Locate the cell with the specified text and output its (x, y) center coordinate. 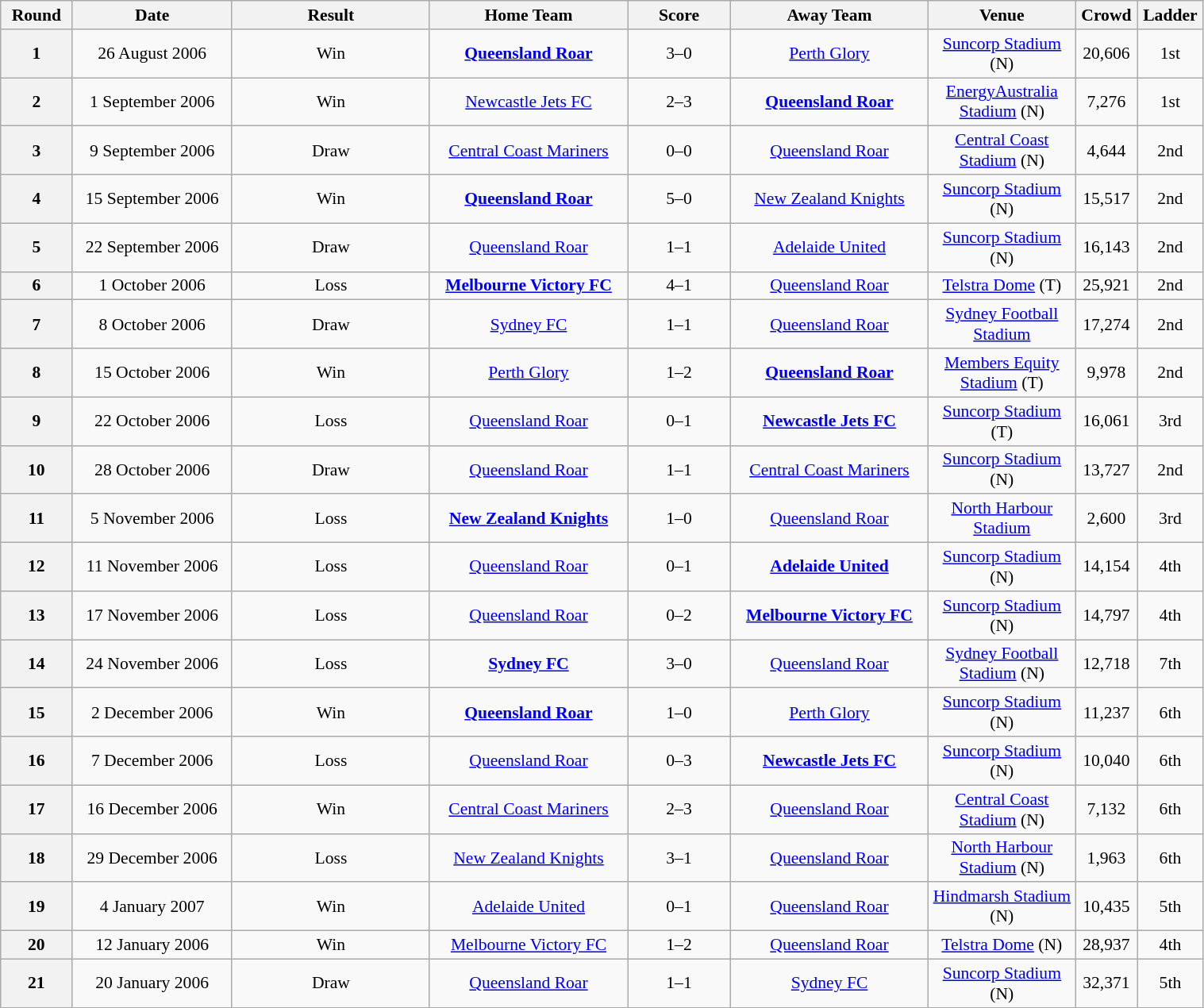
20 January 2006 (152, 983)
29 December 2006 (152, 857)
6 (37, 286)
5 November 2006 (152, 519)
7th (1170, 664)
22 October 2006 (152, 421)
13,727 (1106, 470)
0–2 (679, 616)
14,154 (1106, 567)
10,040 (1106, 760)
7 December 2006 (152, 760)
Round (37, 15)
14 (37, 664)
Telstra Dome (T) (1002, 286)
8 (37, 373)
16 December 2006 (152, 810)
Result (330, 15)
EnergyAustralia Stadium (N) (1002, 102)
Score (679, 15)
4,644 (1106, 151)
11,237 (1106, 713)
24 November 2006 (152, 664)
15 (37, 713)
9,978 (1106, 373)
18 (37, 857)
7 (37, 324)
Hindmarsh Stadium (N) (1002, 906)
4 January 2007 (152, 906)
0–0 (679, 151)
17,274 (1106, 324)
4–1 (679, 286)
Venue (1002, 15)
1 September 2006 (152, 102)
12 (37, 567)
11 November 2006 (152, 567)
15 September 2006 (152, 198)
15,517 (1106, 198)
Away Team (829, 15)
28 October 2006 (152, 470)
17 November 2006 (152, 616)
Home Team (529, 15)
9 (37, 421)
3 (37, 151)
Suncorp Stadium (T) (1002, 421)
Date (152, 15)
2 December 2006 (152, 713)
28,937 (1106, 945)
4 (37, 198)
20 (37, 945)
25,921 (1106, 286)
12,718 (1106, 664)
2,600 (1106, 519)
1,963 (1106, 857)
3–1 (679, 857)
10 (37, 470)
8 October 2006 (152, 324)
32,371 (1106, 983)
Members Equity Stadium (T) (1002, 373)
16 (37, 760)
10,435 (1106, 906)
19 (37, 906)
5 (37, 248)
22 September 2006 (152, 248)
7,132 (1106, 810)
16,061 (1106, 421)
Crowd (1106, 15)
Sydney Football Stadium (1002, 324)
Telstra Dome (N) (1002, 945)
7,276 (1106, 102)
5–0 (679, 198)
12 January 2006 (152, 945)
North Harbour Stadium (1002, 519)
1 October 2006 (152, 286)
11 (37, 519)
16,143 (1106, 248)
26 August 2006 (152, 54)
15 October 2006 (152, 373)
21 (37, 983)
2 (37, 102)
1 (37, 54)
17 (37, 810)
Sydney Football Stadium (N) (1002, 664)
14,797 (1106, 616)
Ladder (1170, 15)
20,606 (1106, 54)
0–3 (679, 760)
North Harbour Stadium (N) (1002, 857)
13 (37, 616)
9 September 2006 (152, 151)
